Identify which cell holds the provided text, then report its [x, y] central coordinate. 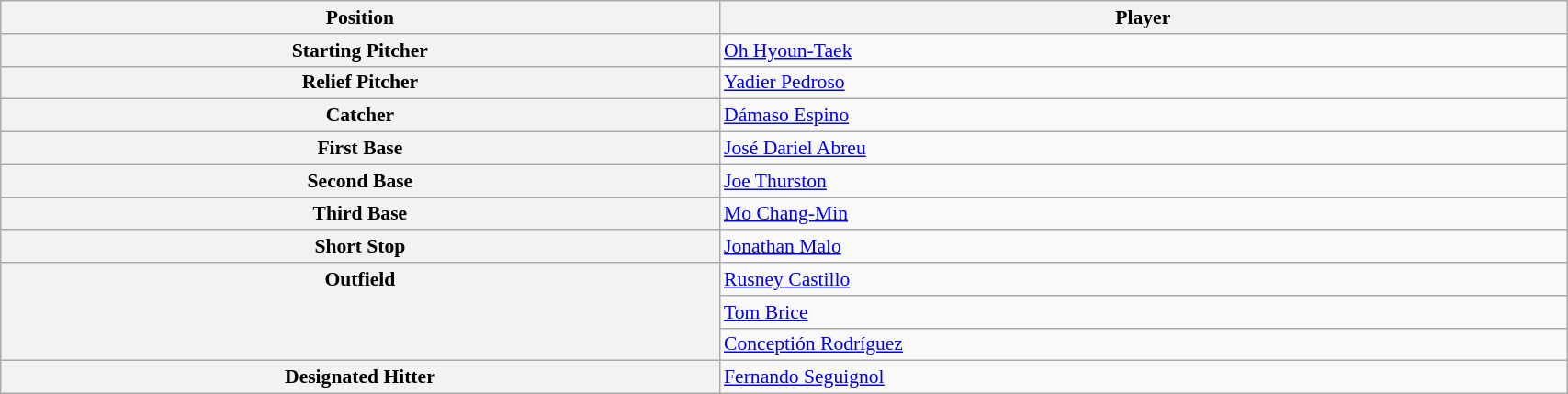
Short Stop [360, 247]
Mo Chang-Min [1143, 214]
José Dariel Abreu [1143, 149]
Position [360, 17]
Oh Hyoun-Taek [1143, 51]
Designated Hitter [360, 377]
Starting Pitcher [360, 51]
Tom Brice [1143, 312]
Conceptión Rodríguez [1143, 344]
Third Base [360, 214]
Joe Thurston [1143, 181]
Second Base [360, 181]
Rusney Castillo [1143, 279]
First Base [360, 149]
Jonathan Malo [1143, 247]
Outfield [360, 312]
Yadier Pedroso [1143, 83]
Catcher [360, 116]
Player [1143, 17]
Relief Pitcher [360, 83]
Dámaso Espino [1143, 116]
Fernando Seguignol [1143, 377]
